Pinpoint the cell where the given text exists, returning its [X, Y] midpoint coordinate. 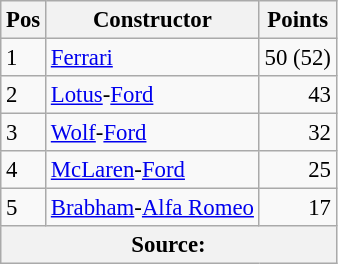
17 [298, 208]
Lotus-Ford [153, 95]
1 [24, 58]
Pos [24, 20]
Points [298, 20]
McLaren-Ford [153, 170]
43 [298, 95]
32 [298, 133]
5 [24, 208]
Constructor [153, 20]
Brabham-Alfa Romeo [153, 208]
2 [24, 95]
Wolf-Ford [153, 133]
4 [24, 170]
25 [298, 170]
Source: [168, 245]
3 [24, 133]
Ferrari [153, 58]
50 (52) [298, 58]
